Capture the cell that displays the provided text and extract its (x, y) central coordinate. 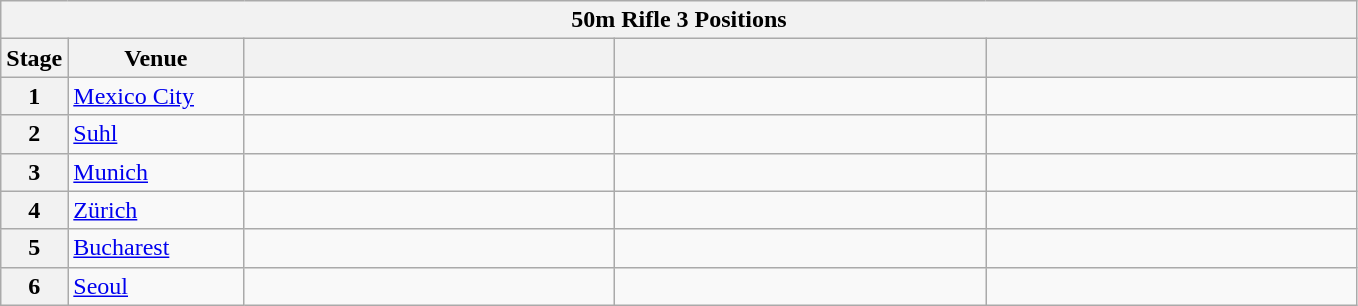
5 (34, 248)
Venue (156, 58)
Stage (34, 58)
3 (34, 172)
1 (34, 96)
Munich (156, 172)
Bucharest (156, 248)
Suhl (156, 134)
50m Rifle 3 Positions (679, 20)
4 (34, 210)
Seoul (156, 286)
2 (34, 134)
6 (34, 286)
Zürich (156, 210)
Mexico City (156, 96)
